Identify which cell holds the provided text, then report its [X, Y] central coordinate. 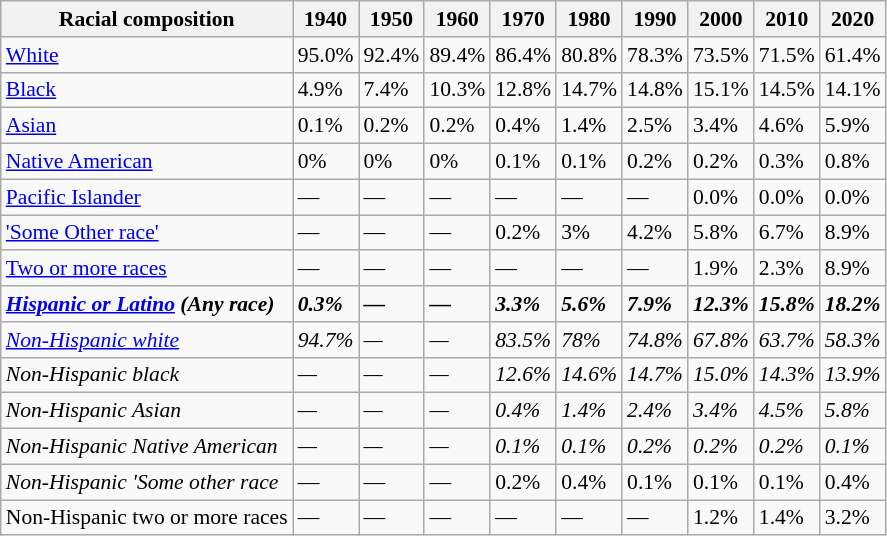
Native American [147, 162]
7.4% [391, 90]
2010 [787, 19]
2020 [853, 19]
14.8% [655, 90]
1950 [391, 19]
1.2% [721, 518]
14.6% [589, 375]
14.3% [787, 375]
Asian [147, 126]
15.0% [721, 375]
Pacific Islander [147, 197]
92.4% [391, 55]
67.8% [721, 340]
63.7% [787, 340]
4.2% [655, 233]
83.5% [523, 340]
1970 [523, 19]
78.3% [655, 55]
2000 [721, 19]
2.5% [655, 126]
12.6% [523, 375]
12.8% [523, 90]
1.9% [721, 269]
95.0% [326, 55]
14.1% [853, 90]
Two or more races [147, 269]
4.5% [787, 411]
4.9% [326, 90]
3.2% [853, 518]
'Some Other race' [147, 233]
71.5% [787, 55]
7.9% [655, 304]
10.3% [457, 90]
15.8% [787, 304]
White [147, 55]
Non-Hispanic two or more races [147, 518]
5.6% [589, 304]
80.8% [589, 55]
58.3% [853, 340]
86.4% [523, 55]
13.9% [853, 375]
4.6% [787, 126]
12.3% [721, 304]
Non-Hispanic Asian [147, 411]
Non-Hispanic 'Some other race [147, 482]
3% [589, 233]
3.3% [523, 304]
1960 [457, 19]
18.2% [853, 304]
61.4% [853, 55]
89.4% [457, 55]
Non-Hispanic white [147, 340]
Racial composition [147, 19]
15.1% [721, 90]
Non-Hispanic black [147, 375]
14.5% [787, 90]
0.8% [853, 162]
1940 [326, 19]
Black [147, 90]
1980 [589, 19]
5.9% [853, 126]
1990 [655, 19]
94.7% [326, 340]
Hispanic or Latino (Any race) [147, 304]
78% [589, 340]
73.5% [721, 55]
2.4% [655, 411]
6.7% [787, 233]
2.3% [787, 269]
Non-Hispanic Native American [147, 447]
74.8% [655, 340]
